For the text-containing cell, return its midpoint in (x, y) coordinate format. 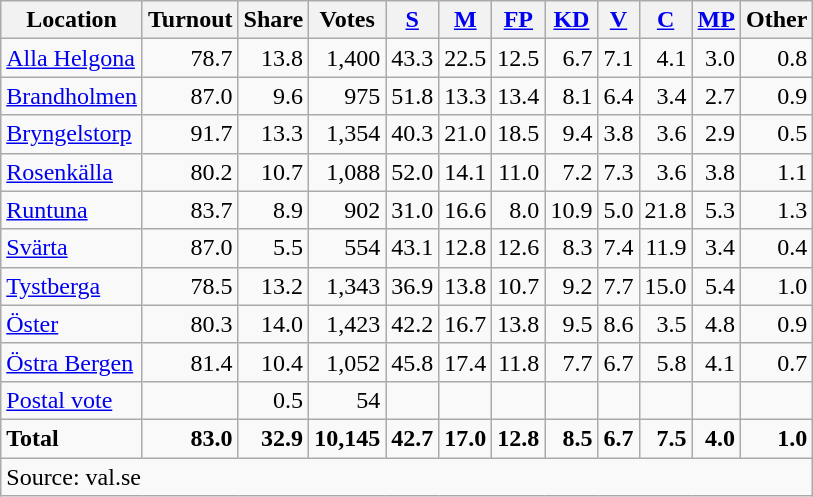
0.4 (776, 248)
1,052 (348, 362)
M (466, 20)
9.4 (572, 134)
FP (518, 20)
5.3 (716, 210)
5.0 (618, 210)
5.4 (716, 286)
Other (776, 20)
Alla Helgona (72, 58)
52.0 (412, 172)
7.5 (666, 438)
1,400 (348, 58)
C (666, 20)
0.7 (776, 362)
5.8 (666, 362)
8.1 (572, 96)
42.2 (412, 324)
10.4 (274, 362)
15.0 (666, 286)
Bryngelstorp (72, 134)
16.7 (466, 324)
12.5 (518, 58)
7.4 (618, 248)
Rosenkälla (72, 172)
31.0 (412, 210)
1.3 (776, 210)
554 (348, 248)
32.9 (274, 438)
Svärta (72, 248)
7.3 (618, 172)
81.4 (190, 362)
1,088 (348, 172)
7.2 (572, 172)
1,343 (348, 286)
6.4 (618, 96)
Votes (348, 20)
2.7 (716, 96)
Östra Bergen (72, 362)
5.5 (274, 248)
21.8 (666, 210)
Share (274, 20)
9.5 (572, 324)
54 (348, 400)
MP (716, 20)
8.3 (572, 248)
7.1 (618, 58)
11.0 (518, 172)
80.2 (190, 172)
3.5 (666, 324)
1,354 (348, 134)
80.3 (190, 324)
8.0 (518, 210)
22.5 (466, 58)
S (412, 20)
Source: val.se (407, 477)
43.3 (412, 58)
12.6 (518, 248)
975 (348, 96)
16.6 (466, 210)
43.1 (412, 248)
83.0 (190, 438)
42.7 (412, 438)
91.7 (190, 134)
18.5 (518, 134)
17.4 (466, 362)
83.7 (190, 210)
11.9 (666, 248)
78.5 (190, 286)
51.8 (412, 96)
KD (572, 20)
13.4 (518, 96)
0.8 (776, 58)
Öster (72, 324)
3.0 (716, 58)
36.9 (412, 286)
14.1 (466, 172)
Tystberga (72, 286)
13.2 (274, 286)
902 (348, 210)
Brandholmen (72, 96)
1,423 (348, 324)
Location (72, 20)
40.3 (412, 134)
V (618, 20)
9.2 (572, 286)
Turnout (190, 20)
9.6 (274, 96)
4.0 (716, 438)
10.9 (572, 210)
4.8 (716, 324)
8.6 (618, 324)
78.7 (190, 58)
Total (72, 438)
Runtuna (72, 210)
2.9 (716, 134)
1.1 (776, 172)
Postal vote (72, 400)
11.8 (518, 362)
8.5 (572, 438)
8.9 (274, 210)
45.8 (412, 362)
21.0 (466, 134)
17.0 (466, 438)
10,145 (348, 438)
14.0 (274, 324)
